Extract the [x, y] coordinate from the center of the cell holding the provided text.  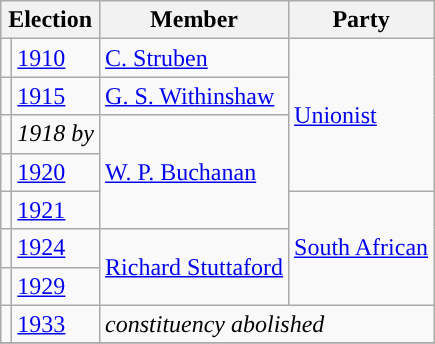
1929 [56, 286]
constituency abolished [267, 324]
Party [362, 20]
C. Struben [194, 58]
Richard Stuttaford [194, 267]
1918 by [56, 134]
1915 [56, 96]
1921 [56, 210]
1933 [56, 324]
1924 [56, 248]
Election [50, 20]
W. P. Buchanan [194, 172]
1910 [56, 58]
South African [362, 248]
Member [194, 20]
G. S. Withinshaw [194, 96]
1920 [56, 172]
Unionist [362, 115]
